Identify which cell holds the provided text, then report its [X, Y] central coordinate. 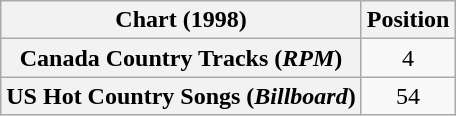
US Hot Country Songs (Billboard) [181, 96]
Chart (1998) [181, 20]
54 [408, 96]
Position [408, 20]
4 [408, 58]
Canada Country Tracks (RPM) [181, 58]
